Determine the (x, y) coordinate at the center of the cell enclosing the given text.  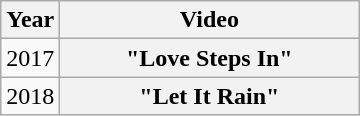
Video (210, 20)
Year (30, 20)
2018 (30, 96)
"Love Steps In" (210, 58)
"Let It Rain" (210, 96)
2017 (30, 58)
